Search for the cell housing the specified text and yield its [X, Y] center coordinate. 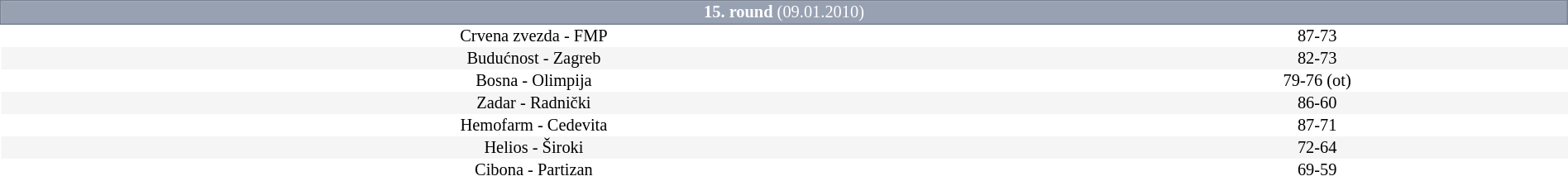
Cibona - Partizan [534, 170]
72-64 [1317, 147]
Helios - Široki [534, 147]
Hemofarm - Cedevita [534, 126]
82-73 [1317, 58]
Crvena zvezda - FMP [534, 36]
79-76 (ot) [1317, 81]
86-60 [1317, 102]
Budućnost - Zagreb [534, 58]
Bosna - Olimpija [534, 81]
69-59 [1317, 170]
87-71 [1317, 126]
87-73 [1317, 36]
15. round (09.01.2010) [784, 12]
Zadar - Radnički [534, 102]
